Return [x, y] of the center of cell containing provided text 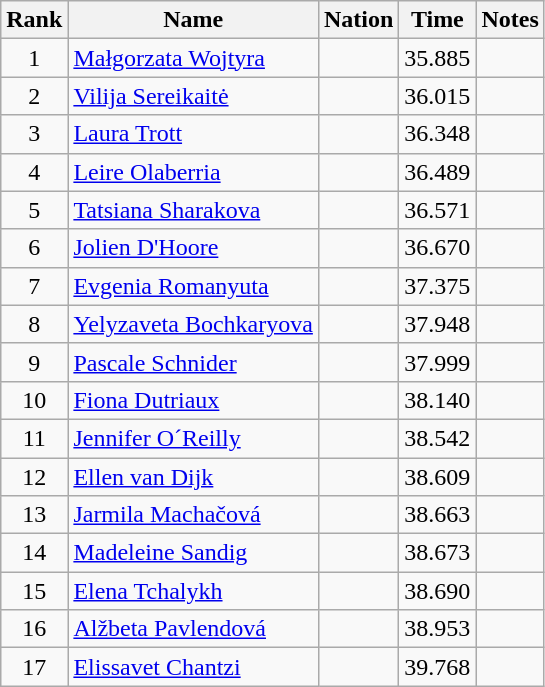
38.542 [438, 438]
Elissavet Chantzi [194, 667]
14 [34, 553]
36.489 [438, 172]
36.015 [438, 96]
4 [34, 172]
38.673 [438, 553]
Jarmila Machačová [194, 515]
5 [34, 210]
15 [34, 591]
Elena Tchalykh [194, 591]
38.609 [438, 477]
Alžbeta Pavlendová [194, 629]
12 [34, 477]
Pascale Schnider [194, 362]
8 [34, 324]
37.375 [438, 286]
39.768 [438, 667]
Nation [358, 20]
Jolien D'Hoore [194, 248]
Ellen van Dijk [194, 477]
Madeleine Sandig [194, 553]
Time [438, 20]
17 [34, 667]
37.948 [438, 324]
3 [34, 134]
Rank [34, 20]
Evgenia Romanyuta [194, 286]
Leire Olaberria [194, 172]
Notes [510, 20]
Małgorzata Wojtyra [194, 58]
38.953 [438, 629]
Tatsiana Sharakova [194, 210]
9 [34, 362]
11 [34, 438]
10 [34, 400]
37.999 [438, 362]
Name [194, 20]
35.885 [438, 58]
38.663 [438, 515]
Fiona Dutriaux [194, 400]
1 [34, 58]
38.140 [438, 400]
Vilija Sereikaitė [194, 96]
38.690 [438, 591]
6 [34, 248]
7 [34, 286]
16 [34, 629]
2 [34, 96]
Laura Trott [194, 134]
36.670 [438, 248]
Yelyzaveta Bochkaryova [194, 324]
36.571 [438, 210]
Jennifer O´Reilly [194, 438]
36.348 [438, 134]
13 [34, 515]
